Capture the cell that displays the provided text and extract its [X, Y] central coordinate. 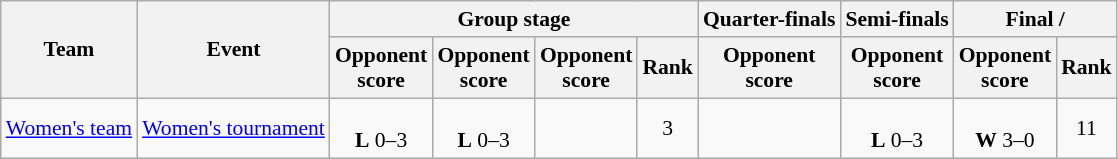
Semi-finals [896, 19]
Group stage [514, 19]
Event [234, 50]
W 3–0 [1006, 128]
Final / [1036, 19]
Women's team [69, 128]
11 [1086, 128]
Women's tournament [234, 128]
Team [69, 50]
3 [668, 128]
Quarter-finals [769, 19]
